Detect which cell encompasses the target text, then output its (X, Y) center coordinate. 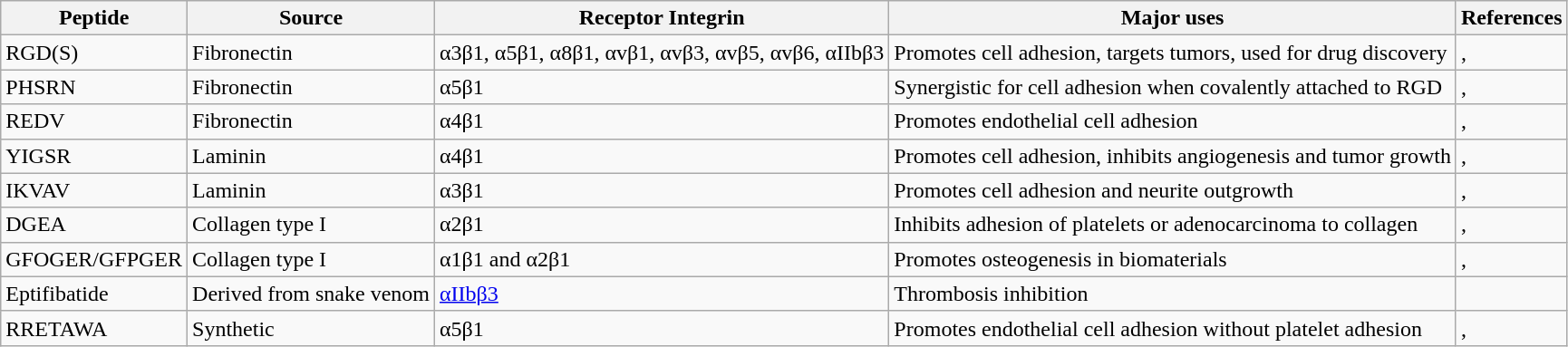
IKVAV (94, 190)
Source (312, 18)
RGD(S) (94, 53)
α2β1 (662, 225)
RRETAWA (94, 328)
α3β1 (662, 190)
Promotes endothelial cell adhesion (1173, 121)
Promotes osteogenesis in biomaterials (1173, 259)
Thrombosis inhibition (1173, 294)
Eptifibatide (94, 294)
PHSRN (94, 87)
References (1512, 18)
Synergistic for cell adhesion when covalently attached to RGD (1173, 87)
Receptor Integrin (662, 18)
Peptide (94, 18)
α1β1 and α2β1 (662, 259)
REDV (94, 121)
α3β1, α5β1, α8β1, αvβ1, αvβ3, αvβ5, αvβ6, αIIbβ3 (662, 53)
Promotes cell adhesion, inhibits angiogenesis and tumor growth (1173, 156)
Major uses (1173, 18)
Synthetic (312, 328)
GFOGER/GFPGER (94, 259)
Promotes cell adhesion and neurite outgrowth (1173, 190)
Derived from snake venom (312, 294)
DGEA (94, 225)
Promotes endothelial cell adhesion without platelet adhesion (1173, 328)
YIGSR (94, 156)
Inhibits adhesion of platelets or adenocarcinoma to collagen (1173, 225)
Promotes cell adhesion, targets tumors, used for drug discovery (1173, 53)
αIIbβ3 (662, 294)
